Determine the [X, Y] coordinate at the center of the cell enclosing the given text.  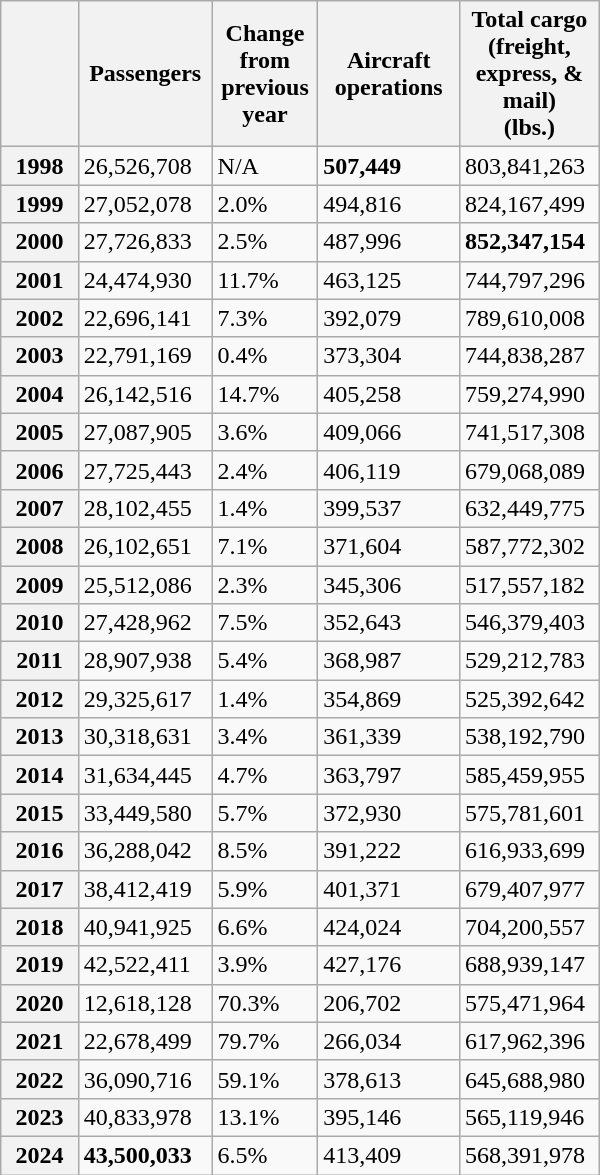
679,068,089 [530, 470]
2019 [40, 965]
427,176 [389, 965]
28,102,455 [145, 508]
688,939,147 [530, 965]
354,869 [389, 699]
26,526,708 [145, 166]
22,696,141 [145, 318]
3.4% [265, 737]
59.1% [265, 1079]
29,325,617 [145, 699]
70.3% [265, 1003]
852,347,154 [530, 242]
27,428,962 [145, 623]
38,412,419 [145, 889]
744,838,287 [530, 356]
803,841,263 [530, 166]
645,688,980 [530, 1079]
2016 [40, 851]
7.5% [265, 623]
22,791,169 [145, 356]
616,933,699 [530, 851]
529,212,783 [530, 661]
575,781,601 [530, 813]
4.7% [265, 775]
494,816 [389, 204]
463,125 [389, 280]
7.1% [265, 546]
546,379,403 [530, 623]
Aircraft operations [389, 74]
679,407,977 [530, 889]
368,987 [389, 661]
25,512,086 [145, 585]
6.5% [265, 1155]
585,459,955 [530, 775]
409,066 [389, 432]
28,907,938 [145, 661]
2003 [40, 356]
5.4% [265, 661]
2001 [40, 280]
3.9% [265, 965]
5.7% [265, 813]
27,725,443 [145, 470]
617,962,396 [530, 1041]
378,613 [389, 1079]
36,090,716 [145, 1079]
3.6% [265, 432]
2010 [40, 623]
2008 [40, 546]
22,678,499 [145, 1041]
2014 [40, 775]
744,797,296 [530, 280]
2017 [40, 889]
517,557,182 [530, 585]
391,222 [389, 851]
2002 [40, 318]
266,034 [389, 1041]
2020 [40, 1003]
352,643 [389, 623]
31,634,445 [145, 775]
565,119,946 [530, 1117]
399,537 [389, 508]
2006 [40, 470]
424,024 [389, 927]
632,449,775 [530, 508]
568,391,978 [530, 1155]
2018 [40, 927]
8.5% [265, 851]
2013 [40, 737]
40,941,925 [145, 927]
14.7% [265, 394]
405,258 [389, 394]
Passengers [145, 74]
361,339 [389, 737]
759,274,990 [530, 394]
2012 [40, 699]
538,192,790 [530, 737]
Total cargo(freight, express, & mail)(lbs.) [530, 74]
36,288,042 [145, 851]
13.1% [265, 1117]
525,392,642 [530, 699]
2000 [40, 242]
27,087,905 [145, 432]
2005 [40, 432]
27,726,833 [145, 242]
2.3% [265, 585]
2023 [40, 1117]
26,142,516 [145, 394]
2.4% [265, 470]
363,797 [389, 775]
507,449 [389, 166]
206,702 [389, 1003]
1998 [40, 166]
587,772,302 [530, 546]
401,371 [389, 889]
824,167,499 [530, 204]
2021 [40, 1041]
372,930 [389, 813]
741,517,308 [530, 432]
392,079 [389, 318]
1999 [40, 204]
30,318,631 [145, 737]
42,522,411 [145, 965]
2011 [40, 661]
575,471,964 [530, 1003]
79.7% [265, 1041]
2007 [40, 508]
24,474,930 [145, 280]
5.9% [265, 889]
33,449,580 [145, 813]
26,102,651 [145, 546]
789,610,008 [530, 318]
345,306 [389, 585]
406,119 [389, 470]
11.7% [265, 280]
2024 [40, 1155]
2015 [40, 813]
N/A [265, 166]
6.6% [265, 927]
27,052,078 [145, 204]
373,304 [389, 356]
2009 [40, 585]
704,200,557 [530, 927]
371,604 [389, 546]
2.0% [265, 204]
7.3% [265, 318]
395,146 [389, 1117]
2.5% [265, 242]
413,409 [389, 1155]
Change from previous year [265, 74]
12,618,128 [145, 1003]
0.4% [265, 356]
40,833,978 [145, 1117]
2004 [40, 394]
43,500,033 [145, 1155]
2022 [40, 1079]
487,996 [389, 242]
